Extract the [X, Y] coordinate from the center of the cell holding the provided text.  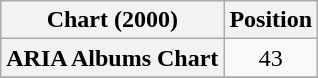
ARIA Albums Chart [112, 58]
43 [271, 58]
Position [271, 20]
Chart (2000) [112, 20]
